Extract the [X, Y] coordinate from the center of the cell holding the provided text.  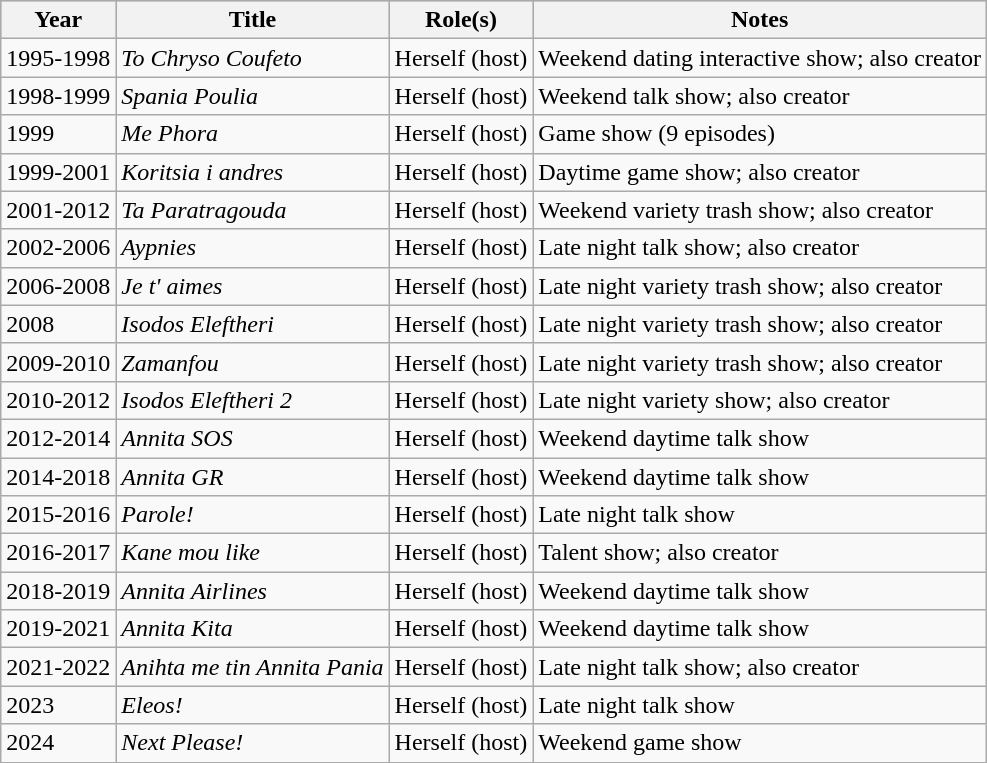
2014-2018 [58, 477]
2012-2014 [58, 438]
Game show (9 episodes) [760, 134]
Weekend talk show; also creator [760, 96]
Annita GR [252, 477]
2001-2012 [58, 210]
Weekend dating interactive show; also creator [760, 58]
Daytime game show; also creator [760, 172]
Annita Airlines [252, 591]
2009-2010 [58, 362]
2021-2022 [58, 667]
2016-2017 [58, 553]
Year [58, 20]
Koritsia i andres [252, 172]
Aypnies [252, 248]
Weekend variety trash show; also creator [760, 210]
Title [252, 20]
Anihta me tin Annita Pania [252, 667]
Parole! [252, 515]
Isodos Eleftheri 2 [252, 400]
Eleos! [252, 705]
1999 [58, 134]
Annita Kita [252, 629]
1998-1999 [58, 96]
2006-2008 [58, 286]
To Chryso Coufeto [252, 58]
Late night variety show; also creator [760, 400]
Kane mou like [252, 553]
Weekend game show [760, 743]
2019-2021 [58, 629]
Next Please! [252, 743]
1995-1998 [58, 58]
2010-2012 [58, 400]
Spania Poulia [252, 96]
1999-2001 [58, 172]
2018-2019 [58, 591]
2023 [58, 705]
Role(s) [461, 20]
Ta Paratragouda [252, 210]
Je t' aimes [252, 286]
2024 [58, 743]
Me Phora [252, 134]
2008 [58, 324]
Annita SOS [252, 438]
Zamanfou [252, 362]
Talent show; also creator [760, 553]
2002-2006 [58, 248]
2015-2016 [58, 515]
Notes [760, 20]
Isodos Eleftheri [252, 324]
